Determine the [X, Y] coordinate at the center of the cell enclosing the given text.  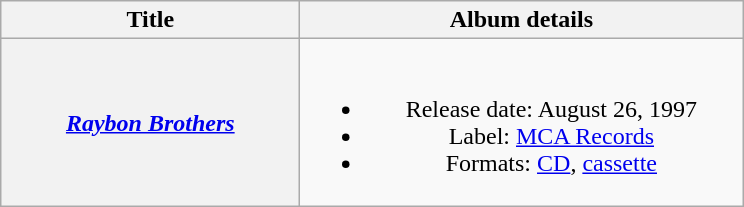
Album details [522, 20]
Title [150, 20]
Raybon Brothers [150, 122]
Release date: August 26, 1997Label: MCA RecordsFormats: CD, cassette [522, 122]
